Identify which cell holds the provided text, then report its [x, y] central coordinate. 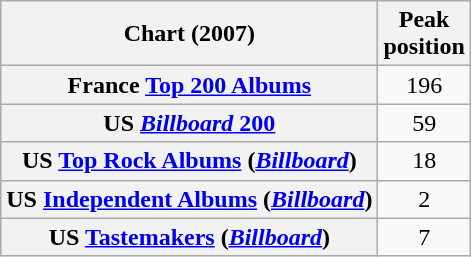
Peakposition [424, 34]
US Tastemakers (Billboard) [190, 237]
US Independent Albums (Billboard) [190, 199]
Chart (2007) [190, 34]
US Billboard 200 [190, 123]
7 [424, 237]
59 [424, 123]
2 [424, 199]
196 [424, 85]
France Top 200 Albums [190, 85]
18 [424, 161]
US Top Rock Albums (Billboard) [190, 161]
